Find where the given text appears and provide that cell's center as [X, Y] coordinate. 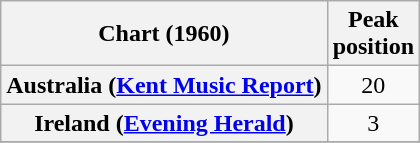
Australia (Kent Music Report) [164, 85]
3 [373, 123]
Ireland (Evening Herald) [164, 123]
Peakposition [373, 34]
20 [373, 85]
Chart (1960) [164, 34]
